Return the [x, y] coordinate for the center point of the cell that contains the specified text.  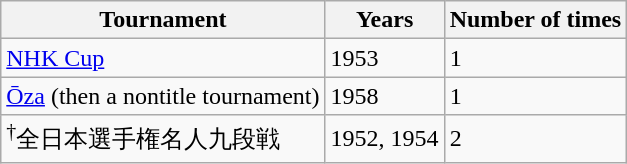
1953 [384, 58]
Ōza (then a nontitle tournament) [163, 96]
NHK Cup [163, 58]
Tournament [163, 20]
†全日本選手権名人九段戦 [163, 139]
1952, 1954 [384, 139]
2 [536, 139]
1958 [384, 96]
Number of times [536, 20]
Years [384, 20]
